Extract the [X, Y] coordinate from the center of the cell holding the provided text.  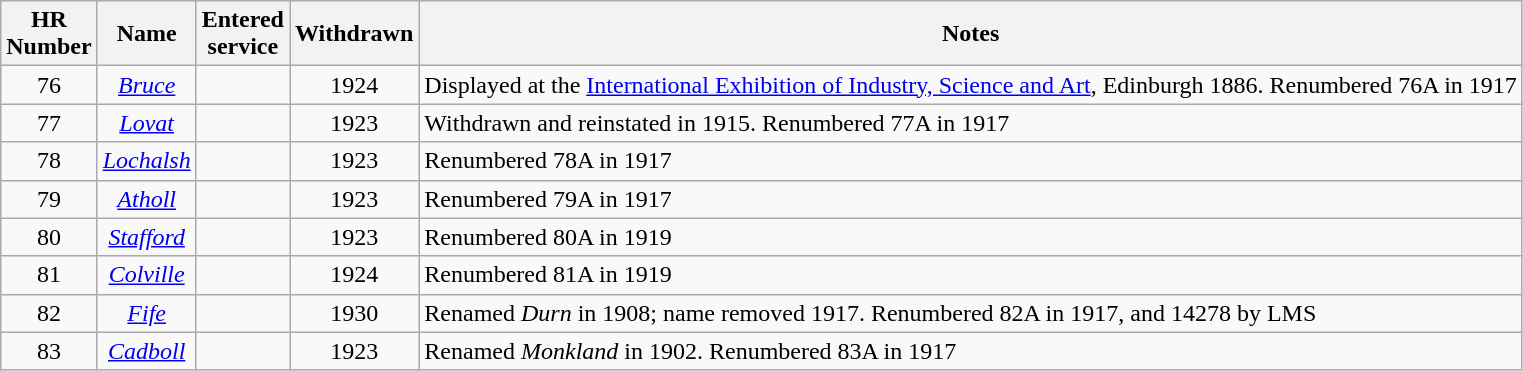
83 [49, 351]
76 [49, 85]
Withdrawn [354, 34]
Stafford [146, 237]
Renumbered 81A in 1919 [971, 275]
Renumbered 79A in 1917 [971, 199]
Atholl [146, 199]
Enteredservice [242, 34]
Name [146, 34]
Renamed Durn in 1908; name removed 1917. Renumbered 82A in 1917, and 14278 by LMS [971, 313]
Displayed at the International Exhibition of Industry, Science and Art, Edinburgh 1886. Renumbered 76A in 1917 [971, 85]
Cadboll [146, 351]
82 [49, 313]
80 [49, 237]
78 [49, 161]
81 [49, 275]
Lochalsh [146, 161]
Bruce [146, 85]
Notes [971, 34]
HRNumber [49, 34]
1930 [354, 313]
Colville [146, 275]
Lovat [146, 123]
Renumbered 80A in 1919 [971, 237]
Renumbered 78A in 1917 [971, 161]
Fife [146, 313]
Renamed Monkland in 1902. Renumbered 83A in 1917 [971, 351]
77 [49, 123]
Withdrawn and reinstated in 1915. Renumbered 77A in 1917 [971, 123]
79 [49, 199]
